Identify which cell holds the provided text, then report its (x, y) central coordinate. 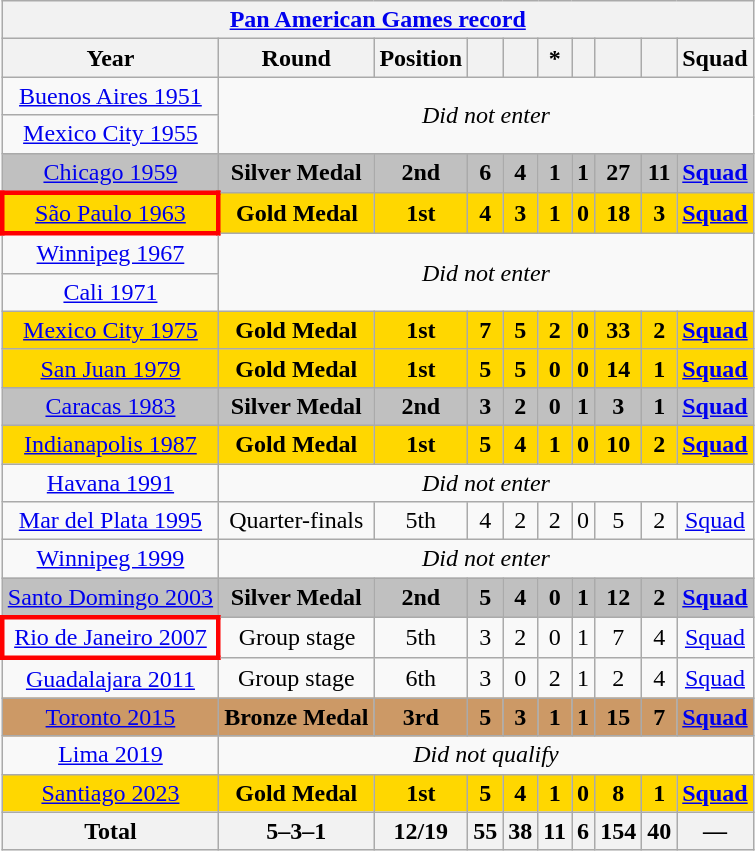
Santiago 2023 (110, 793)
— (715, 831)
Did not qualify (486, 755)
Buenos Aires 1951 (110, 96)
Total (110, 831)
14 (618, 368)
Indianapolis 1987 (110, 444)
Mar del Plata 1995 (110, 521)
Guadalajara 2011 (110, 678)
Winnipeg 1967 (110, 254)
Chicago 1959 (110, 173)
12/19 (421, 831)
Year (110, 58)
27 (618, 173)
Havana 1991 (110, 483)
San Juan 1979 (110, 368)
33 (618, 330)
5–3–1 (296, 831)
3rd (421, 717)
18 (618, 214)
Santo Domingo 2003 (110, 598)
Mexico City 1975 (110, 330)
154 (618, 831)
Winnipeg 1999 (110, 559)
6th (421, 678)
15 (618, 717)
Pan American Games record (378, 20)
Caracas 1983 (110, 406)
10 (618, 444)
8 (618, 793)
40 (660, 831)
38 (520, 831)
Bronze Medal (296, 717)
* (555, 58)
Mexico City 1955 (110, 134)
55 (486, 831)
Position (421, 58)
Round (296, 58)
São Paulo 1963 (110, 214)
Quarter-finals (296, 521)
Cali 1971 (110, 292)
Rio de Janeiro 2007 (110, 638)
12 (618, 598)
Lima 2019 (110, 755)
Toronto 2015 (110, 717)
